Output the (X, Y) coordinate of the center of the cell containing the given text.  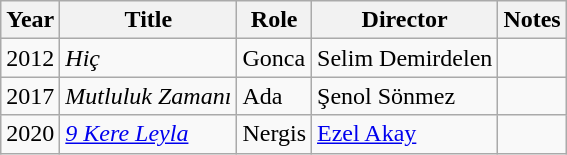
Year (30, 20)
Ezel Akay (405, 134)
Hiç (148, 58)
Ada (274, 96)
Director (405, 20)
Mutluluk Zamanı (148, 96)
Nergis (274, 134)
2012 (30, 58)
2017 (30, 96)
Role (274, 20)
Gonca (274, 58)
9 Kere Leyla (148, 134)
2020 (30, 134)
Title (148, 20)
Selim Demirdelen (405, 58)
Notes (532, 20)
Şenol Sönmez (405, 96)
